Search for the cell housing the specified text and yield its [x, y] center coordinate. 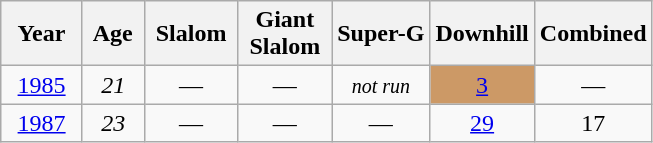
1987 [42, 123]
not run [381, 85]
Combined [593, 34]
Age [113, 34]
3 [482, 85]
1985 [42, 85]
23 [113, 123]
Slalom [191, 34]
Giant Slalom [285, 34]
Year [42, 34]
17 [593, 123]
Downhill [482, 34]
29 [482, 123]
Super-G [381, 34]
21 [113, 85]
